Capture the cell that displays the provided text and extract its (X, Y) central coordinate. 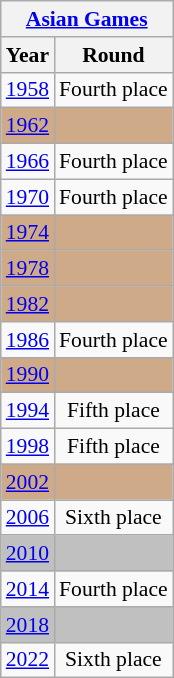
1990 (28, 375)
Round (114, 55)
2002 (28, 482)
1986 (28, 340)
1966 (28, 162)
2018 (28, 625)
2006 (28, 518)
1978 (28, 269)
1962 (28, 126)
2014 (28, 589)
1970 (28, 197)
1982 (28, 304)
1974 (28, 233)
2022 (28, 660)
1958 (28, 90)
Asian Games (87, 19)
1998 (28, 447)
2010 (28, 554)
1994 (28, 411)
Year (28, 55)
